Search for the cell housing the specified text and yield its [X, Y] center coordinate. 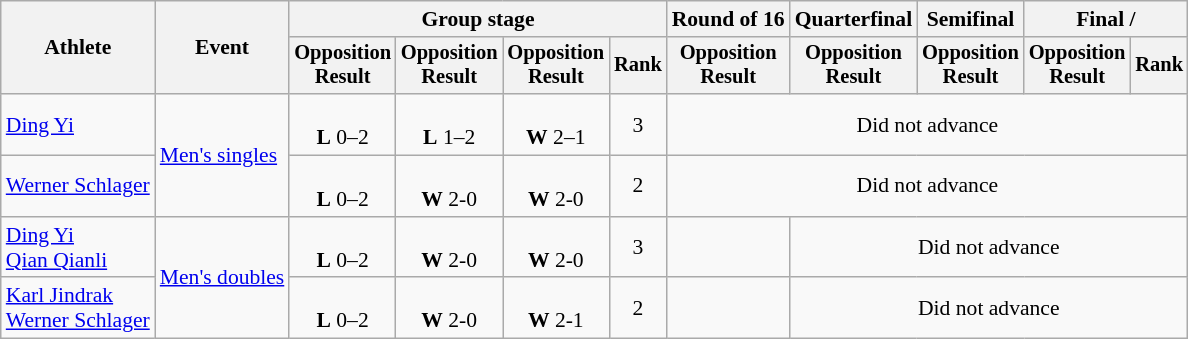
Athlete [78, 48]
Round of 16 [728, 19]
Event [222, 48]
Men's singles [222, 155]
Quarterfinal [854, 19]
Final / [1106, 19]
Karl JindrakWerner Schlager [78, 308]
Semifinal [970, 19]
Ding Yi [78, 124]
Ding YiQian Qianli [78, 248]
L 1–2 [450, 124]
Werner Schlager [78, 186]
W 2-1 [556, 308]
Men's doubles [222, 278]
Group stage [478, 19]
W 2–1 [556, 124]
